Capture the cell that displays the provided text and extract its (x, y) central coordinate. 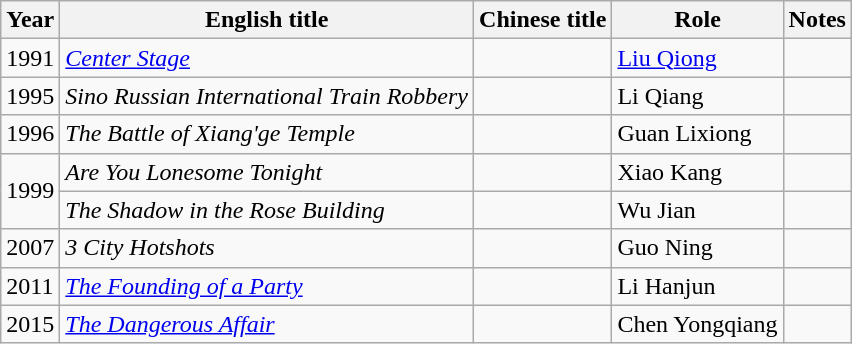
1996 (30, 134)
Guan Lixiong (698, 134)
Li Hanjun (698, 286)
Sino Russian International Train Robbery (267, 96)
Center Stage (267, 58)
1991 (30, 58)
Notes (817, 20)
Liu Qiong (698, 58)
The Dangerous Affair (267, 324)
Are You Lonesome Tonight (267, 172)
3 City Hotshots (267, 248)
1999 (30, 191)
Guo Ning (698, 248)
The Founding of a Party (267, 286)
2011 (30, 286)
2015 (30, 324)
Role (698, 20)
Wu Jian (698, 210)
Year (30, 20)
Chinese title (543, 20)
1995 (30, 96)
Chen Yongqiang (698, 324)
The Battle of Xiang'ge Temple (267, 134)
The Shadow in the Rose Building (267, 210)
Xiao Kang (698, 172)
English title (267, 20)
Li Qiang (698, 96)
2007 (30, 248)
